Return [x, y] of the center of cell containing provided text 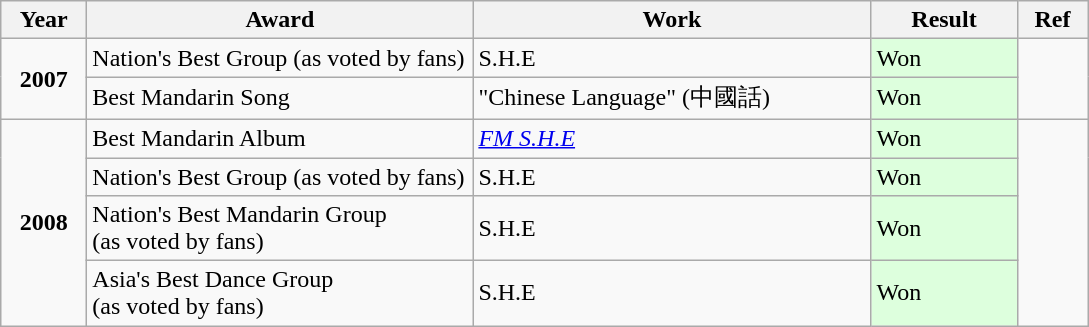
Asia's Best Dance Group(as voted by fans) [280, 294]
FM S.H.E [672, 138]
Best Mandarin Song [280, 98]
Result [944, 20]
Ref [1052, 20]
Nation's Best Mandarin Group(as voted by fans) [280, 228]
"Chinese Language" (中國話) [672, 98]
2007 [44, 80]
2008 [44, 222]
Year [44, 20]
Best Mandarin Album [280, 138]
Work [672, 20]
Award [280, 20]
